Output the (x, y) coordinate of the center of the cell containing the given text.  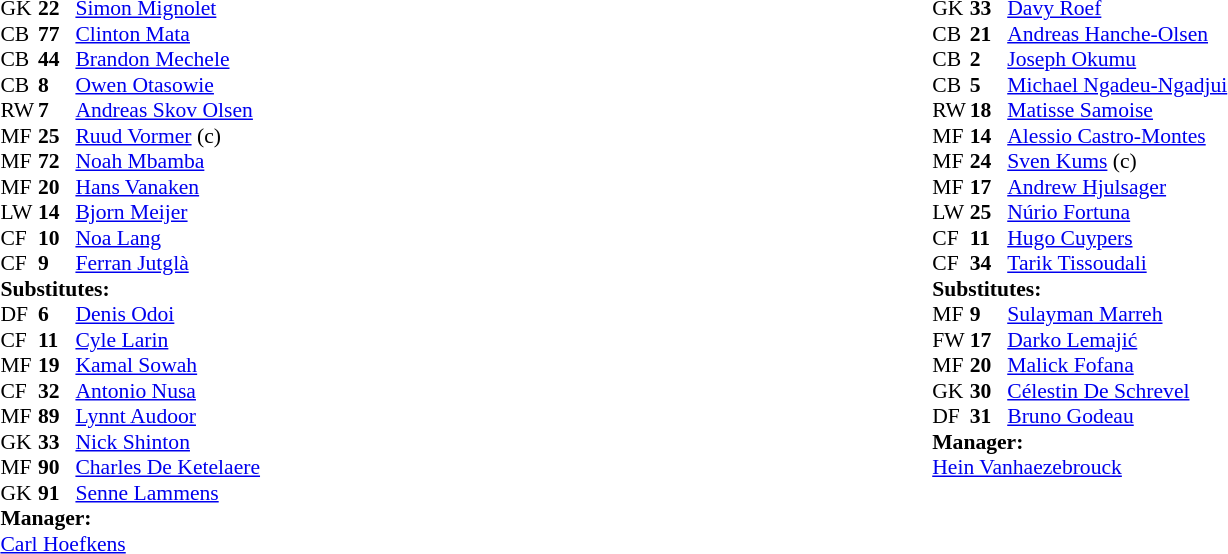
33 (57, 442)
24 (989, 161)
Malick Fofana (1117, 365)
Noah Mbamba (168, 161)
Brandon Mechele (168, 59)
Matisse Samoise (1117, 111)
Owen Otasowie (168, 85)
Andrew Hjulsager (1117, 187)
90 (57, 467)
6 (57, 315)
21 (989, 34)
Lynnt Audoor (168, 417)
89 (57, 417)
Alessio Castro-Montes (1117, 136)
Antonio Nusa (168, 391)
Joseph Okumu (1117, 59)
7 (57, 111)
8 (57, 85)
Tarik Tissoudali (1117, 263)
2 (989, 59)
Ruud Vormer (c) (168, 136)
34 (989, 263)
30 (989, 391)
Kamal Sowah (168, 365)
Bruno Godeau (1117, 417)
Nick Shinton (168, 442)
72 (57, 161)
Andreas Skov Olsen (168, 111)
Bjorn Meijer (168, 213)
Michael Ngadeu-Ngadjui (1117, 85)
Clinton Mata (168, 34)
FW (951, 340)
Ferran Jutglà (168, 263)
19 (57, 365)
Sulayman Marreh (1117, 315)
Senne Lammens (168, 493)
Hugo Cuypers (1117, 238)
77 (57, 34)
Sven Kums (c) (1117, 161)
31 (989, 417)
10 (57, 238)
Cyle Larin (168, 340)
18 (989, 111)
Hein Vanhaezebrouck (1080, 467)
Charles De Ketelaere (168, 467)
Darko Lemajić (1117, 340)
Noa Lang (168, 238)
Hans Vanaken (168, 187)
91 (57, 493)
Núrio Fortuna (1117, 213)
Denis Odoi (168, 315)
5 (989, 85)
Andreas Hanche-Olsen (1117, 34)
44 (57, 59)
Célestin De Schrevel (1117, 391)
32 (57, 391)
